Find where the given text appears and provide that cell's center as (x, y) coordinate. 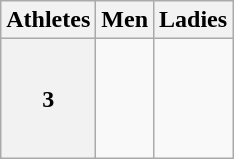
Men (125, 20)
Ladies (194, 20)
Athletes (48, 20)
3 (48, 98)
